Output the (X, Y) coordinate of the center of the cell containing the given text.  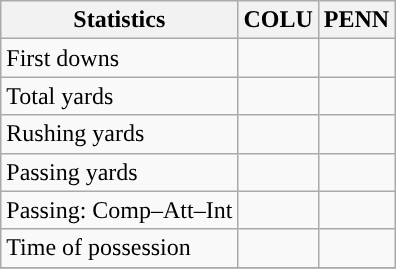
Passing yards (120, 172)
Passing: Comp–Att–Int (120, 210)
Statistics (120, 20)
Rushing yards (120, 134)
Time of possession (120, 248)
First downs (120, 58)
COLU (278, 20)
PENN (356, 20)
Total yards (120, 96)
